Return the [X, Y] coordinate for the center point of the cell that contains the specified text.  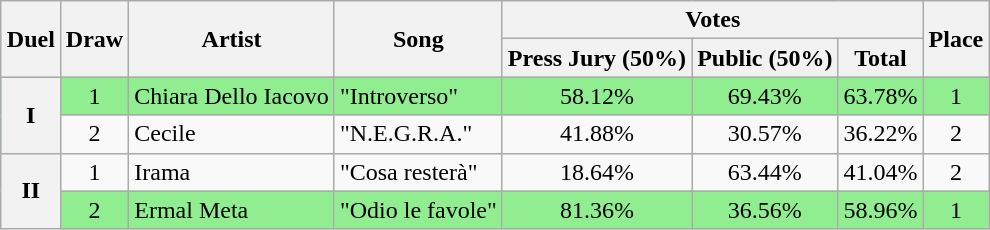
36.22% [880, 134]
58.96% [880, 210]
41.04% [880, 172]
30.57% [765, 134]
Press Jury (50%) [596, 58]
"Odio le favole" [418, 210]
Irama [232, 172]
Ermal Meta [232, 210]
Total [880, 58]
18.64% [596, 172]
Duel [30, 39]
II [30, 191]
58.12% [596, 96]
Cecile [232, 134]
Artist [232, 39]
63.78% [880, 96]
"Cosa resterà" [418, 172]
I [30, 115]
Chiara Dello Iacovo [232, 96]
Votes [712, 20]
41.88% [596, 134]
81.36% [596, 210]
"Introverso" [418, 96]
36.56% [765, 210]
Place [956, 39]
Song [418, 39]
Draw [94, 39]
"N.E.G.R.A." [418, 134]
69.43% [765, 96]
63.44% [765, 172]
Public (50%) [765, 58]
